Identify which cell holds the provided text, then report its [X, Y] central coordinate. 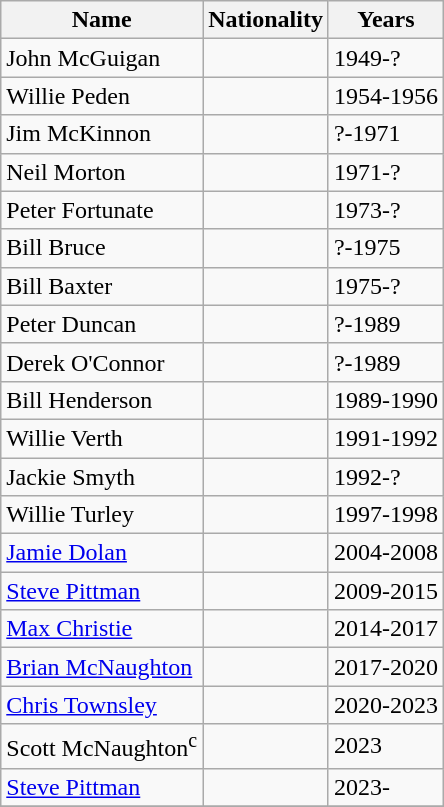
Jackie Smyth [102, 477]
2004-2008 [386, 553]
1973-? [386, 210]
Chris Townsley [102, 705]
1989-1990 [386, 400]
Willie Turley [102, 515]
John McGuigan [102, 58]
Willie Peden [102, 96]
Jamie Dolan [102, 553]
2023- [386, 787]
Neil Morton [102, 172]
Brian McNaughton [102, 667]
Years [386, 20]
Nationality [266, 20]
2020-2023 [386, 705]
1949-? [386, 58]
2009-2015 [386, 591]
2023 [386, 746]
Peter Fortunate [102, 210]
Bill Baxter [102, 286]
Scott McNaughtonc [102, 746]
Peter Duncan [102, 324]
1971-? [386, 172]
?-1971 [386, 134]
1997-1998 [386, 515]
1954-1956 [386, 96]
Jim McKinnon [102, 134]
Derek O'Connor [102, 362]
1991-1992 [386, 438]
2014-2017 [386, 629]
Bill Bruce [102, 248]
Willie Verth [102, 438]
2017-2020 [386, 667]
?-1975 [386, 248]
Bill Henderson [102, 400]
1992-? [386, 477]
Name [102, 20]
1975-? [386, 286]
Max Christie [102, 629]
